Pinpoint the cell where the given text exists, returning its (x, y) midpoint coordinate. 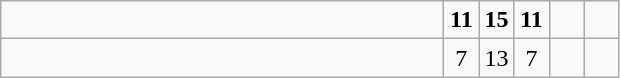
13 (496, 58)
15 (496, 20)
